Extract the (x, y) coordinate from the center of the cell holding the provided text.  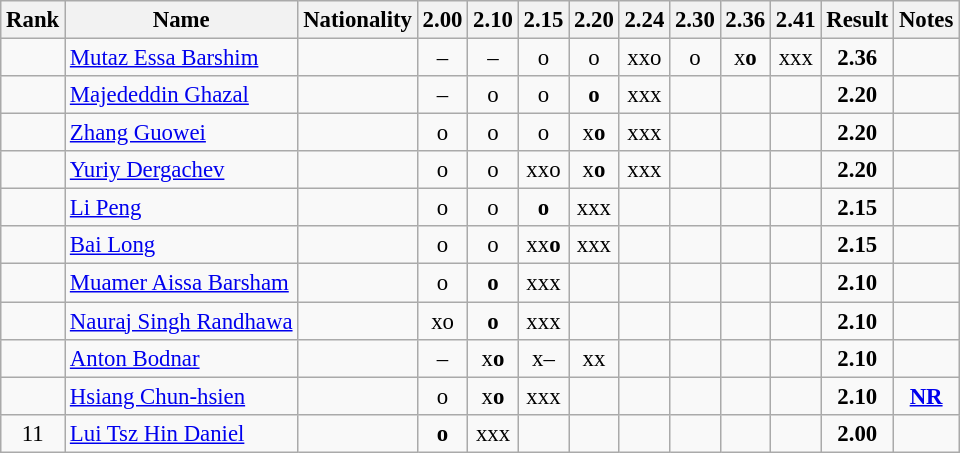
x– (543, 358)
Li Peng (182, 208)
Nationality (358, 20)
2.24 (644, 20)
Bai Long (182, 245)
Majededdin Ghazal (182, 95)
Notes (926, 20)
Name (182, 20)
2.41 (796, 20)
Yuriy Dergachev (182, 170)
11 (33, 433)
Hsiang Chun-hsien (182, 396)
2.30 (695, 20)
xx (594, 358)
Lui Tsz Hin Daniel (182, 433)
Muamer Aissa Barsham (182, 283)
Zhang Guowei (182, 133)
Result (858, 20)
Anton Bodnar (182, 358)
NR (926, 396)
Rank (33, 20)
Nauraj Singh Randhawa (182, 321)
Mutaz Essa Barshim (182, 58)
